Output the (X, Y) coordinate of the center of the cell containing the given text.  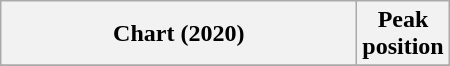
Peakposition (403, 34)
Chart (2020) (179, 34)
